For the text-containing cell, return its midpoint in [X, Y] coordinate format. 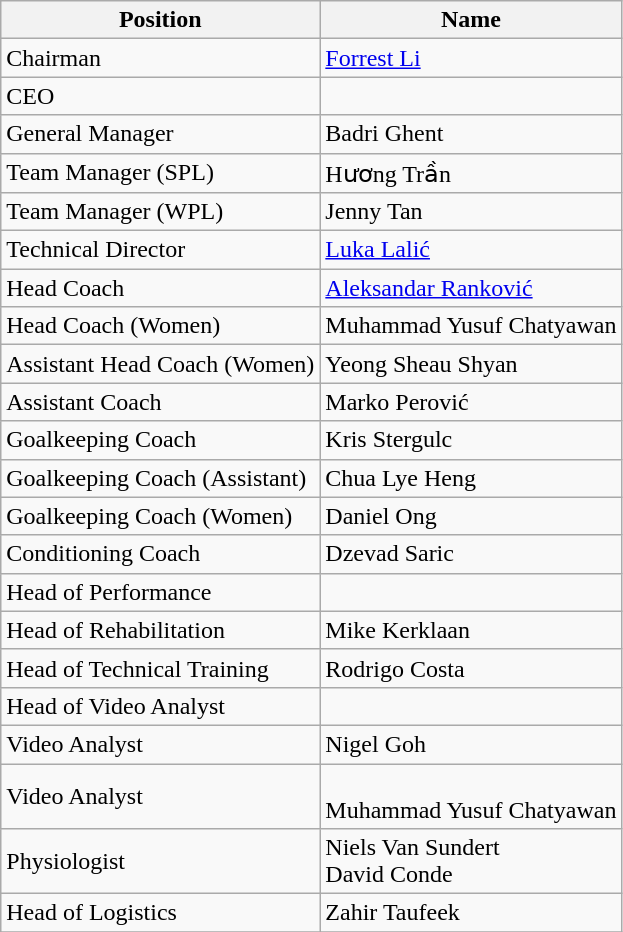
Rodrigo Costa [471, 668]
Team Manager (SPL) [160, 173]
Technical Director [160, 250]
Goalkeeping Coach [160, 440]
Luka Lalić [471, 250]
Yeong Sheau Shyan [471, 364]
Zahir Taufeek [471, 913]
Head of Rehabilitation [160, 630]
Forrest Li [471, 58]
Chairman [160, 58]
Position [160, 20]
Nigel Goh [471, 744]
Head of Video Analyst [160, 706]
Hương Trần [471, 173]
Jenny Tan [471, 212]
Dzevad Saric [471, 554]
Head of Performance [160, 592]
Conditioning Coach [160, 554]
Aleksandar Ranković [471, 288]
Name [471, 20]
Head Coach (Women) [160, 326]
Head of Technical Training [160, 668]
Assistant Head Coach (Women) [160, 364]
Goalkeeping Coach (Assistant) [160, 478]
Head of Logistics [160, 913]
Mike Kerklaan [471, 630]
Kris Stergulc [471, 440]
CEO [160, 96]
General Manager [160, 134]
Physiologist [160, 862]
Chua Lye Heng [471, 478]
Team Manager (WPL) [160, 212]
Goalkeeping Coach (Women) [160, 516]
Head Coach [160, 288]
Assistant Coach [160, 402]
Niels Van Sundert David Conde [471, 862]
Marko Perović [471, 402]
Daniel Ong [471, 516]
Badri Ghent [471, 134]
